Detect which cell encompasses the target text, then output its (x, y) center coordinate. 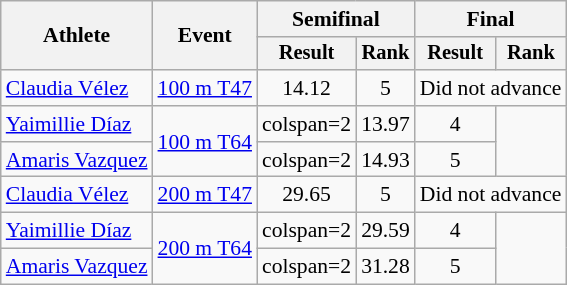
100 m T47 (205, 88)
Final (491, 19)
13.97 (386, 124)
Event (205, 36)
29.59 (386, 231)
29.65 (306, 195)
100 m T64 (205, 142)
Athlete (77, 36)
14.12 (306, 88)
200 m T64 (205, 248)
200 m T47 (205, 195)
Semifinal (336, 19)
14.93 (386, 160)
31.28 (386, 267)
